Extract the (x, y) coordinate from the center of the cell holding the provided text.  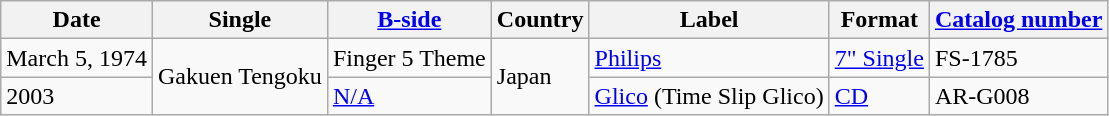
AR-G008 (1018, 96)
Japan (540, 77)
2003 (77, 96)
FS-1785 (1018, 58)
Glico (Time Slip Glico) (709, 96)
N/A (409, 96)
Date (77, 20)
March 5, 1974 (77, 58)
Single (240, 20)
B-side (409, 20)
Country (540, 20)
Philips (709, 58)
Catalog number (1018, 20)
Finger 5 Theme (409, 58)
Gakuen Tengoku (240, 77)
7" Single (879, 58)
Label (709, 20)
Format (879, 20)
CD (879, 96)
